From the cell containing the given text, extract its center point as [x, y] coordinate. 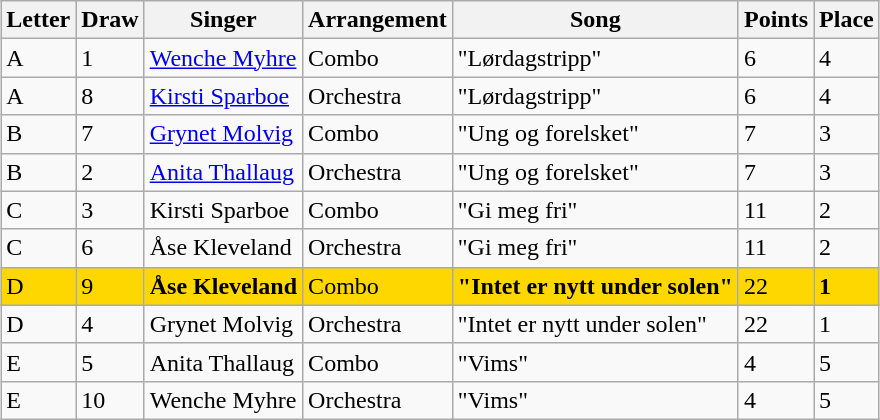
Singer [223, 20]
Draw [110, 20]
Place [847, 20]
Points [776, 20]
9 [110, 286]
Arrangement [378, 20]
Letter [38, 20]
8 [110, 96]
10 [110, 400]
Song [595, 20]
